For the text-containing cell, return its midpoint in (x, y) coordinate format. 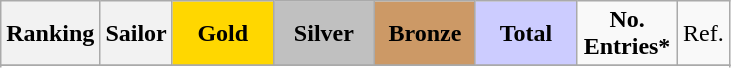
Silver (324, 34)
No. Entries* (628, 34)
Total (526, 34)
Ranking (50, 34)
Ref. (704, 34)
Sailor (136, 34)
Gold (222, 34)
Bronze (424, 34)
